Determine the (X, Y) coordinate at the center of the cell enclosing the given text.  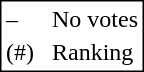
No votes (94, 19)
Ranking (94, 53)
(#) (20, 53)
– (20, 19)
